Scan for the cell matching the given text and deliver its (X, Y) coordinate at center. 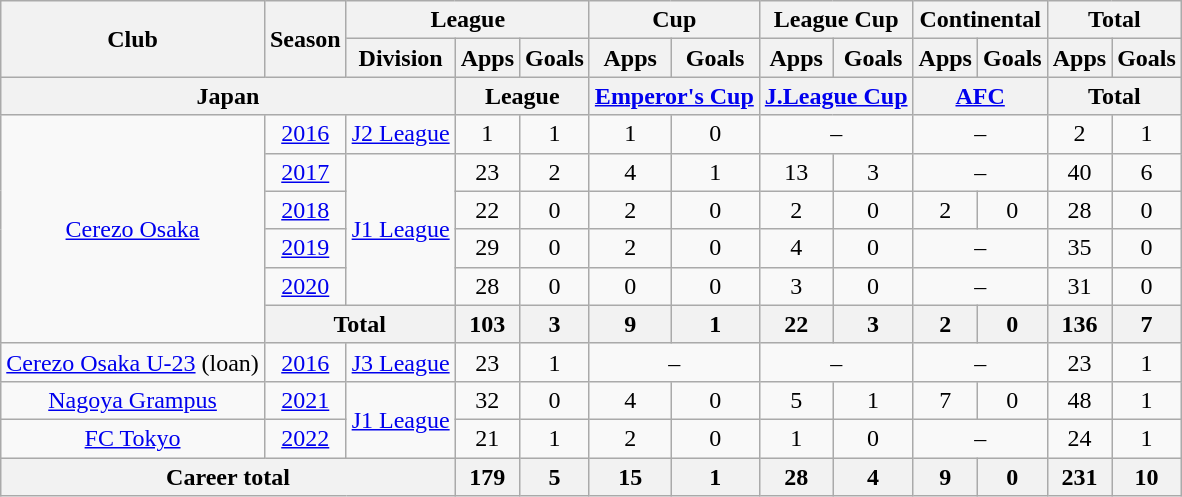
35 (1079, 248)
2018 (305, 210)
2020 (305, 286)
AFC (980, 96)
League Cup (836, 20)
2021 (305, 400)
40 (1079, 172)
2017 (305, 172)
2019 (305, 248)
J3 League (400, 362)
J2 League (400, 134)
103 (487, 324)
6 (1147, 172)
Continental (980, 20)
48 (1079, 400)
15 (630, 477)
136 (1079, 324)
Japan (228, 96)
2022 (305, 438)
Division (400, 58)
179 (487, 477)
Cup (674, 20)
10 (1147, 477)
21 (487, 438)
Nagoya Grampus (133, 400)
Club (133, 39)
J.League Cup (836, 96)
FC Tokyo (133, 438)
Emperor's Cup (674, 96)
Season (305, 39)
24 (1079, 438)
13 (796, 172)
Career total (228, 477)
31 (1079, 286)
29 (487, 248)
Cerezo Osaka U-23 (loan) (133, 362)
32 (487, 400)
Cerezo Osaka (133, 229)
231 (1079, 477)
